Return the [x, y] coordinate for the center point of the cell that contains the specified text.  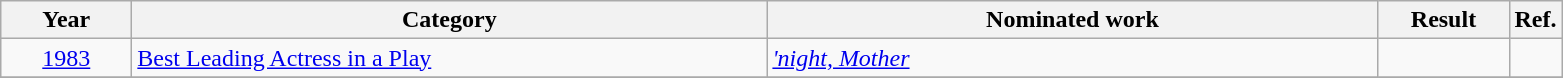
Nominated work [1072, 20]
1983 [66, 58]
Best Leading Actress in a Play [450, 58]
'night, Mother [1072, 58]
Result [1444, 20]
Year [66, 20]
Category [450, 20]
Ref. [1536, 20]
